For the text-containing cell, return its midpoint in (X, Y) coordinate format. 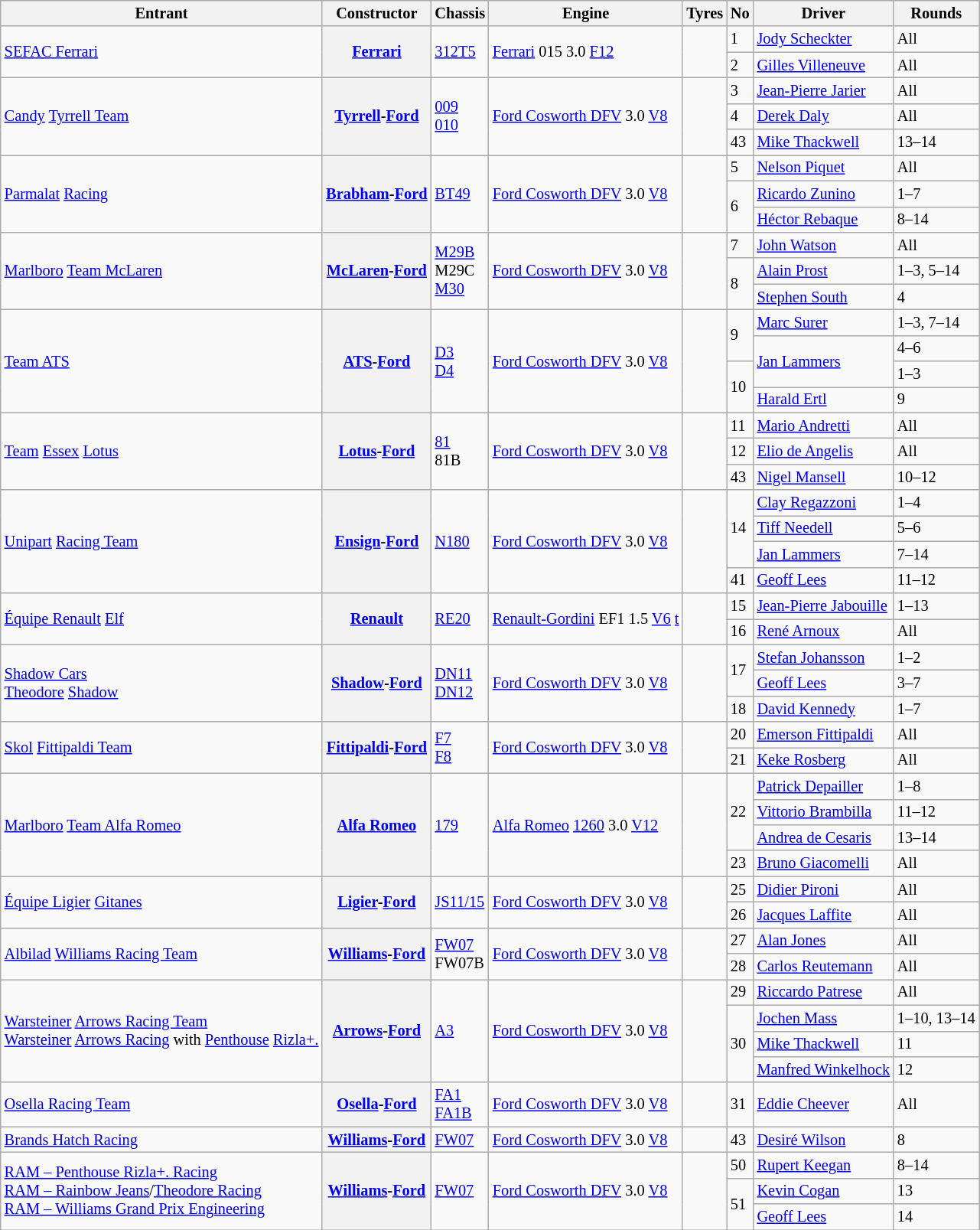
009010 (461, 116)
Shadow Cars Theodore Shadow (162, 683)
Chassis (461, 13)
Team ATS (162, 361)
Harald Ertl (823, 400)
4–6 (936, 348)
1–3, 7–14 (936, 322)
Skol Fittipaldi Team (162, 747)
Marlboro Team McLaren (162, 271)
Team Essex Lotus (162, 452)
Constructor (376, 13)
17 (741, 670)
20 (741, 735)
Fittipaldi-Ford (376, 747)
10–12 (936, 477)
DN11DN12 (461, 683)
13 (936, 1191)
Stefan Johansson (823, 657)
Elio de Angelis (823, 451)
Équipe Renault Elf (162, 618)
Jacques Laffite (823, 915)
312T5 (461, 52)
Shadow-Ford (376, 683)
Héctor Rebaque (823, 220)
Osella Racing Team (162, 1104)
41 (741, 580)
Ensign-Ford (376, 542)
Jochen Mass (823, 1018)
1–4 (936, 503)
28 (741, 967)
Nigel Mansell (823, 477)
Marlboro Team Alfa Romeo (162, 825)
Patrick Depailler (823, 786)
26 (741, 915)
Osella-Ford (376, 1104)
Manfred Winkelhock (823, 1069)
8181B (461, 452)
Candy Tyrrell Team (162, 116)
Brands Hatch Racing (162, 1140)
Arrows-Ford (376, 1030)
7 (741, 245)
Jody Scheckter (823, 39)
Marc Surer (823, 322)
1–13 (936, 605)
Mario Andretti (823, 426)
Andrea de Cesaris (823, 837)
FW07FW07B (461, 954)
Rupert Keegan (823, 1165)
D3D4 (461, 361)
179 (461, 825)
25 (741, 889)
No (741, 13)
6 (741, 207)
3–7 (936, 683)
Ferrari (376, 52)
Alfa Romeo 1260 3.0 V12 (586, 825)
3 (741, 90)
1–2 (936, 657)
Brabham-Ford (376, 193)
31 (741, 1104)
16 (741, 631)
Engine (586, 13)
Rounds (936, 13)
Clay Regazzoni (823, 503)
FA1FA1B (461, 1104)
Tyrrell-Ford (376, 116)
M29BM29CM30 (461, 271)
Bruno Giacomelli (823, 863)
Unipart Racing Team (162, 542)
Carlos Reutemann (823, 967)
7–14 (936, 554)
5–6 (936, 528)
51 (741, 1203)
29 (741, 992)
Jean-Pierre Jarier (823, 90)
RAM – Penthouse Rizla+. Racing RAM – Rainbow Jeans/Theodore Racing RAM – Williams Grand Prix Engineering (162, 1191)
Warsteiner Arrows Racing Team Warsteiner Arrows Racing with Penthouse Rizla+. (162, 1030)
SEFAC Ferrari (162, 52)
Renault (376, 618)
50 (741, 1165)
18 (741, 709)
Gilles Villeneuve (823, 65)
Emerson Fittipaldi (823, 735)
Équipe Ligier Gitanes (162, 902)
Ricardo Zunino (823, 194)
1–3 (936, 374)
Tiff Needell (823, 528)
David Kennedy (823, 709)
Alan Jones (823, 941)
Nelson Piquet (823, 168)
Eddie Cheever (823, 1104)
21 (741, 760)
1–10, 13–14 (936, 1018)
Ferrari 015 3.0 F12 (586, 52)
30 (741, 1044)
23 (741, 863)
Alfa Romeo (376, 825)
Riccardo Patrese (823, 992)
Lotus-Ford (376, 452)
ATS-Ford (376, 361)
15 (741, 605)
Kevin Cogan (823, 1191)
John Watson (823, 245)
Tyres (705, 13)
Entrant (162, 13)
F7F8 (461, 747)
Vittorio Brambilla (823, 812)
Driver (823, 13)
Didier Pironi (823, 889)
1–8 (936, 786)
Keke Rosberg (823, 760)
1–3, 5–14 (936, 271)
27 (741, 941)
Renault-Gordini EF1 1.5 V6 t (586, 618)
22 (741, 811)
1 (741, 39)
Stephen South (823, 297)
JS11/15 (461, 902)
Derek Daly (823, 116)
Desiré Wilson (823, 1140)
Alain Prost (823, 271)
McLaren-Ford (376, 271)
RE20 (461, 618)
BT49 (461, 193)
René Arnoux (823, 631)
Jean-Pierre Jabouille (823, 605)
10 (741, 387)
5 (741, 168)
2 (741, 65)
Parmalat Racing (162, 193)
A3 (461, 1030)
Ligier-Ford (376, 902)
Albilad Williams Racing Team (162, 954)
N180 (461, 542)
